Scan for the cell matching the given text and deliver its (X, Y) coordinate at center. 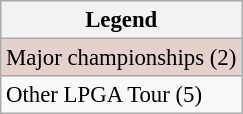
Other LPGA Tour (5) (122, 95)
Major championships (2) (122, 58)
Legend (122, 20)
